Locate the cell with the specified text and output its (x, y) center coordinate. 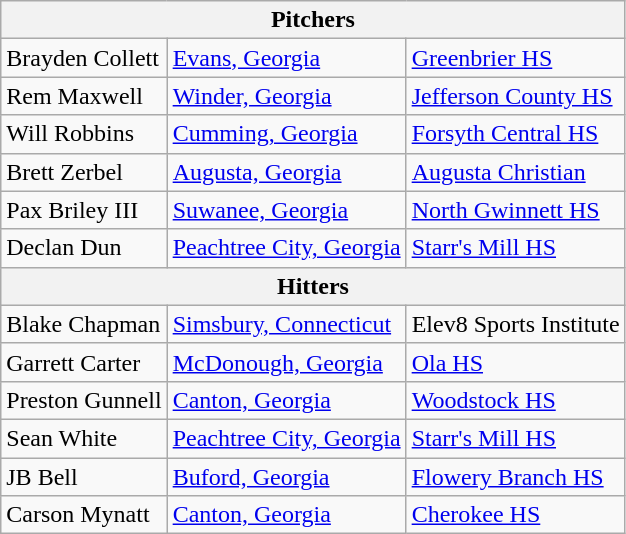
North Gwinnett HS (516, 210)
Brett Zerbel (84, 172)
JB Bell (84, 477)
Hitters (313, 286)
Suwanee, Georgia (286, 210)
Rem Maxwell (84, 96)
Augusta Christian (516, 172)
Flowery Branch HS (516, 477)
Blake Chapman (84, 324)
Will Robbins (84, 134)
Garrett Carter (84, 362)
Elev8 Sports Institute (516, 324)
Declan Dun (84, 248)
Jefferson County HS (516, 96)
Cumming, Georgia (286, 134)
Ola HS (516, 362)
Pax Briley III (84, 210)
Simsbury, Connecticut (286, 324)
Greenbrier HS (516, 58)
Sean White (84, 438)
Buford, Georgia (286, 477)
Augusta, Georgia (286, 172)
Woodstock HS (516, 400)
Brayden Collett (84, 58)
Evans, Georgia (286, 58)
Preston Gunnell (84, 400)
Carson Mynatt (84, 515)
Forsyth Central HS (516, 134)
Pitchers (313, 20)
Winder, Georgia (286, 96)
Cherokee HS (516, 515)
McDonough, Georgia (286, 362)
